Determine the [X, Y] coordinate at the center of the cell enclosing the given text.  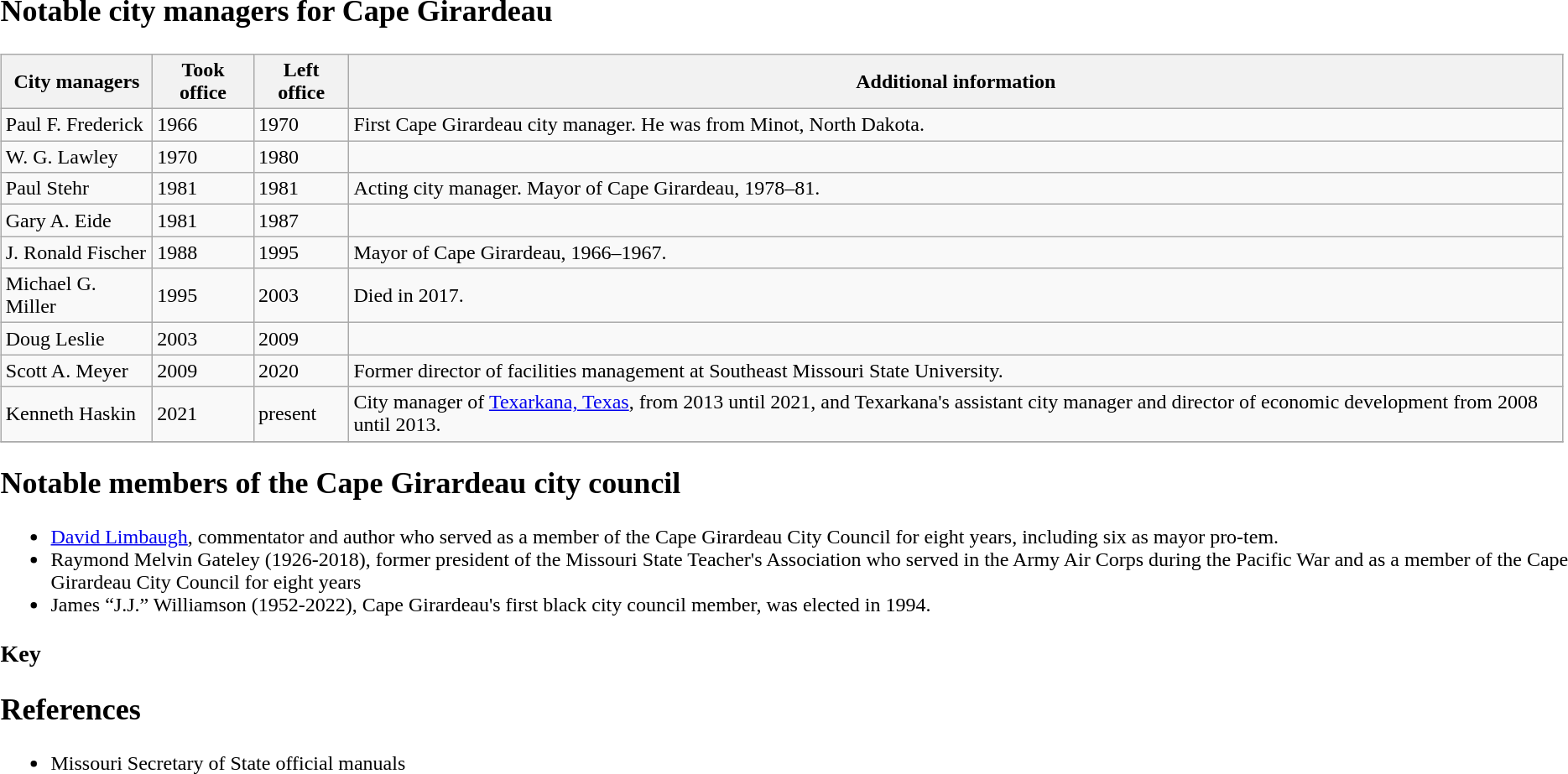
1980 [300, 157]
Gary A. Eide [76, 221]
Died in 2017. [956, 295]
1966 [203, 125]
W. G. Lawley [76, 157]
Scott A. Meyer [76, 371]
Paul Stehr [76, 189]
Former director of facilities management at Southeast Missouri State University. [956, 371]
2020 [300, 371]
1988 [203, 252]
1987 [300, 221]
Mayor of Cape Girardeau, 1966–1967. [956, 252]
Kenneth Haskin [76, 414]
2021 [203, 414]
present [300, 414]
Doug Leslie [76, 339]
Additional information [956, 81]
Paul F. Frederick [76, 125]
J. Ronald Fischer [76, 252]
Acting city manager. Mayor of Cape Girardeau, 1978–81. [956, 189]
Left office [300, 81]
First Cape Girardeau city manager. He was from Minot, North Dakota. [956, 125]
Took office [203, 81]
City managers [76, 81]
Michael G. Miller [76, 295]
